Scan for the cell matching the given text and deliver its (X, Y) coordinate at center. 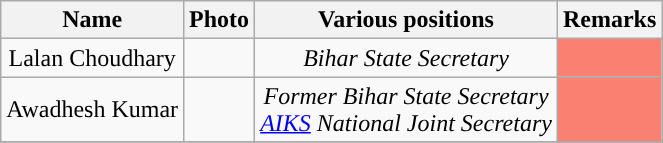
Various positions (406, 20)
Bihar State Secretary (406, 58)
Photo (220, 20)
Remarks (609, 20)
Awadhesh Kumar (92, 110)
Lalan Choudhary (92, 58)
Name (92, 20)
Former Bihar State SecretaryAIKS National Joint Secretary (406, 110)
